Output the (X, Y) coordinate of the center of the cell containing the given text.  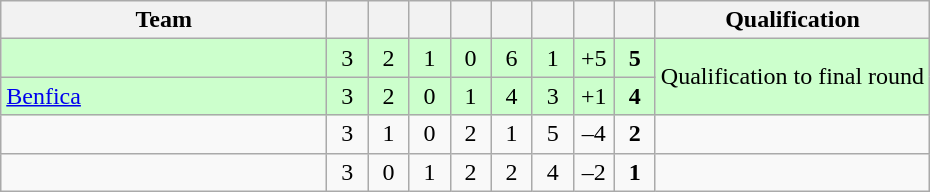
–4 (594, 134)
Benfica (164, 96)
–2 (594, 172)
Qualification (792, 20)
+5 (594, 58)
+1 (594, 96)
6 (512, 58)
Team (164, 20)
Qualification to final round (792, 77)
